Pinpoint the cell where the given text exists, returning its (x, y) midpoint coordinate. 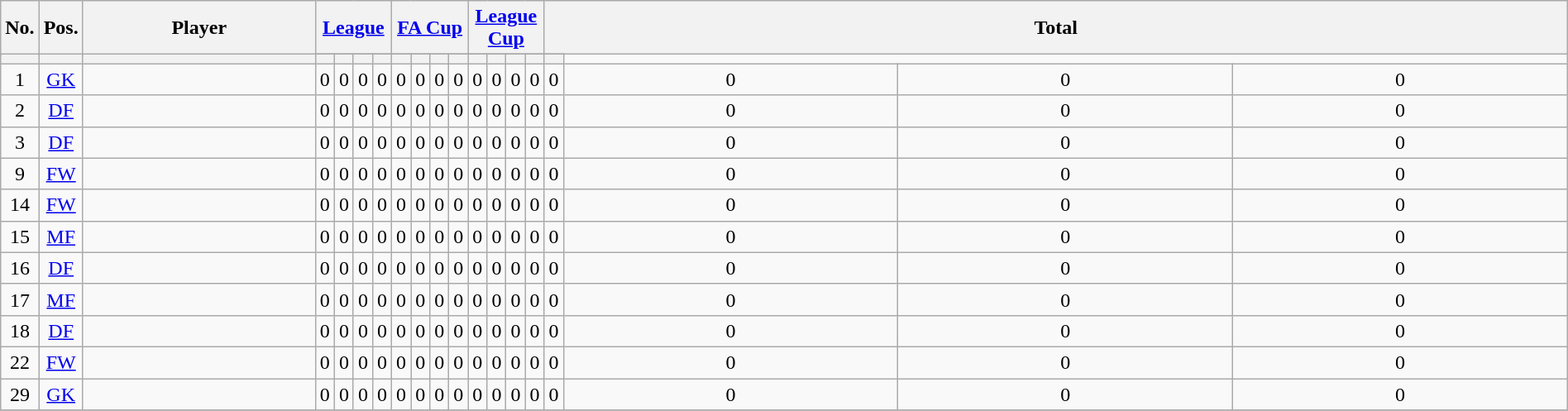
FA Cup (430, 28)
No. (20, 28)
2 (20, 111)
9 (20, 174)
3 (20, 142)
League (353, 28)
League Cup (506, 28)
Pos. (61, 28)
16 (20, 268)
17 (20, 299)
18 (20, 331)
14 (20, 205)
22 (20, 362)
Player (198, 28)
1 (20, 79)
15 (20, 237)
Total (1055, 28)
29 (20, 394)
